From the cell containing the given text, extract its center point as (X, Y) coordinate. 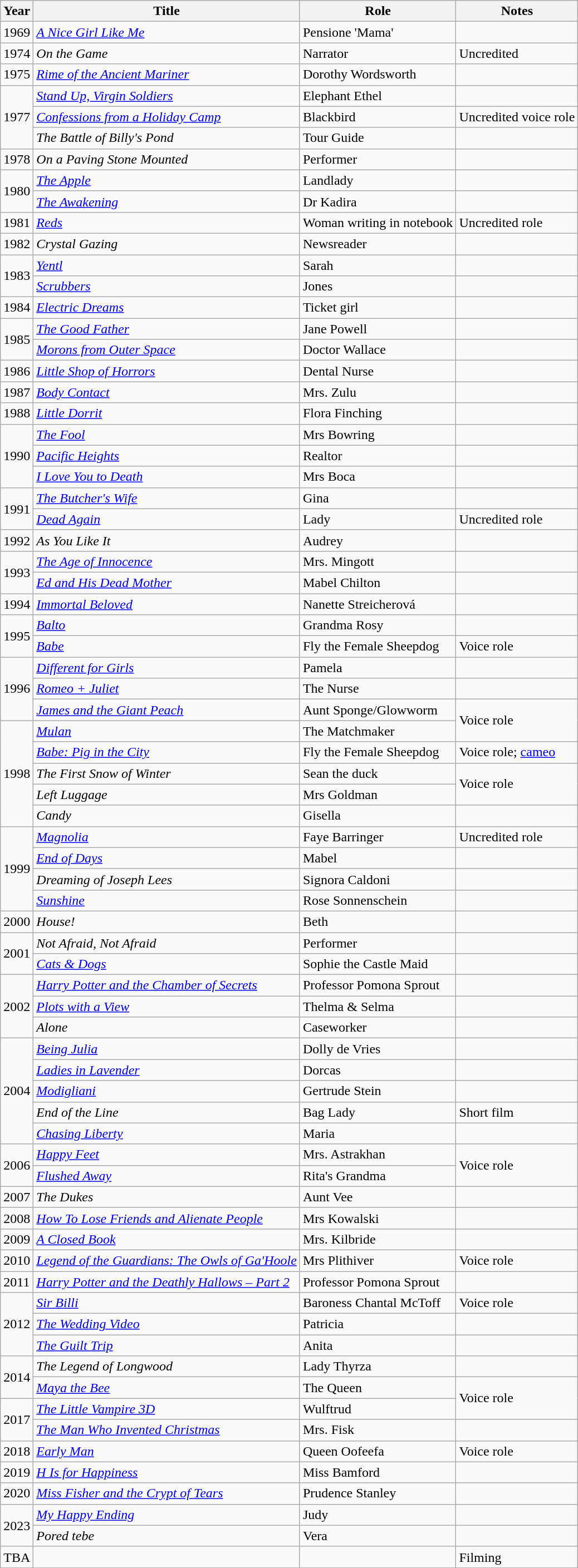
1987 (17, 392)
As You Like It (167, 540)
Landlady (378, 180)
Mrs Bowring (378, 435)
Flora Finching (378, 413)
Scrubbers (167, 287)
The Age of Innocence (167, 561)
Realtor (378, 456)
Rime of the Ancient Mariner (167, 75)
Alone (167, 1028)
1985 (17, 339)
Mrs Plithiver (378, 1260)
Ed and His Dead Mother (167, 583)
2007 (17, 1197)
Babe: Pig in the City (167, 752)
Mrs. Astrakhan (378, 1155)
Gertrude Stein (378, 1091)
The Awakening (167, 201)
Faye Barringer (378, 837)
The Guilt Trip (167, 1345)
Vera (378, 1536)
The Butcher's Wife (167, 498)
2008 (17, 1218)
Flushed Away (167, 1176)
Pacific Heights (167, 456)
Cats & Dogs (167, 964)
1999 (17, 869)
2006 (17, 1165)
2017 (17, 1419)
Uncredited (517, 53)
Little Dorrit (167, 413)
2014 (17, 1377)
Mabel (378, 858)
1986 (17, 371)
Electric Dreams (167, 308)
Being Julia (167, 1049)
1977 (17, 117)
Mrs Boca (378, 477)
End of Days (167, 858)
Jane Powell (378, 329)
Plots with a View (167, 1007)
Doctor Wallace (378, 350)
The Apple (167, 180)
Pored tebe (167, 1536)
Dr Kadira (378, 201)
Yentl (167, 265)
Queen Oofeefa (378, 1451)
H Is for Happiness (167, 1472)
My Happy Ending (167, 1515)
Patricia (378, 1324)
Different for Girls (167, 668)
Miss Bamford (378, 1472)
2010 (17, 1260)
Balto (167, 625)
Woman writing in notebook (378, 223)
2018 (17, 1451)
Mabel Chilton (378, 583)
Dolly de Vries (378, 1049)
Blackbird (378, 117)
Uncredited voice role (517, 117)
1969 (17, 32)
Voice role; cameo (517, 752)
Mrs Kowalski (378, 1218)
How To Lose Friends and Alienate People (167, 1218)
The Battle of Billy's Pond (167, 138)
2009 (17, 1239)
1983 (17, 276)
The Fool (167, 435)
1981 (17, 223)
Candy (167, 816)
Dreaming of Joseph Lees (167, 879)
Wulftrud (378, 1409)
Left Luggage (167, 795)
Sophie the Castle Maid (378, 964)
Morons from Outer Space (167, 350)
2001 (17, 954)
Dead Again (167, 519)
1984 (17, 308)
On a Paving Stone Mounted (167, 159)
Audrey (378, 540)
Judy (378, 1515)
1991 (17, 509)
1988 (17, 413)
Little Shop of Horrors (167, 371)
2011 (17, 1281)
Tour Guide (378, 138)
Maya the Bee (167, 1388)
Bag Lady (378, 1112)
Gisella (378, 816)
1978 (17, 159)
Romeo + Juliet (167, 689)
On the Game (167, 53)
Ticket girl (378, 308)
Sean the duck (378, 773)
Reds (167, 223)
Role (378, 11)
1974 (17, 53)
Year (17, 11)
The First Snow of Winter (167, 773)
Aunt Sponge/Glowworm (378, 710)
Elephant Ethel (378, 96)
A Closed Book (167, 1239)
Pensione 'Mama' (378, 32)
Title (167, 11)
Filming (517, 1557)
Chasing Liberty (167, 1133)
The Legend of Longwood (167, 1367)
Babe (167, 647)
1982 (17, 244)
Beth (378, 921)
Immortal Beloved (167, 604)
Ladies in Lavender (167, 1070)
1998 (17, 773)
Confessions from a Holiday Camp (167, 117)
Short film (517, 1112)
Lady Thyrza (378, 1367)
The Wedding Video (167, 1324)
1975 (17, 75)
Mulan (167, 731)
1996 (17, 689)
The Matchmaker (378, 731)
Narrator (378, 53)
Lady (378, 519)
Mrs Goldman (378, 795)
Dental Nurse (378, 371)
Thelma & Selma (378, 1007)
End of the Line (167, 1112)
1995 (17, 636)
Rita's Grandma (378, 1176)
2023 (17, 1525)
Miss Fisher and the Crypt of Tears (167, 1493)
Rose Sonnenschein (378, 900)
Signora Caldoni (378, 879)
The Man Who Invented Christmas (167, 1430)
The Dukes (167, 1197)
A Nice Girl Like Me (167, 32)
The Little Vampire 3D (167, 1409)
The Good Father (167, 329)
Crystal Gazing (167, 244)
Mrs. Fisk (378, 1430)
Anita (378, 1345)
Caseworker (378, 1028)
1992 (17, 540)
2012 (17, 1324)
Modigliani (167, 1091)
1994 (17, 604)
TBA (17, 1557)
Legend of the Guardians: The Owls of Ga'Hoole (167, 1260)
Harry Potter and the Chamber of Secrets (167, 985)
Body Contact (167, 392)
Sir Billi (167, 1303)
Gina (378, 498)
Nanette Streicherová (378, 604)
Pamela (378, 668)
I Love You to Death (167, 477)
Early Man (167, 1451)
2002 (17, 1007)
House! (167, 921)
Sunshine (167, 900)
The Nurse (378, 689)
Dorcas (378, 1070)
1993 (17, 572)
1990 (17, 456)
Maria (378, 1133)
Baroness Chantal McToff (378, 1303)
2019 (17, 1472)
Mrs. Kilbride (378, 1239)
Prudence Stanley (378, 1493)
1980 (17, 191)
The Queen (378, 1388)
Mrs. Mingott (378, 561)
Jones (378, 287)
Dorothy Wordsworth (378, 75)
Harry Potter and the Deathly Hallows – Part 2 (167, 1281)
Aunt Vee (378, 1197)
Newsreader (378, 244)
2020 (17, 1493)
Not Afraid, Not Afraid (167, 943)
Stand Up, Virgin Soldiers (167, 96)
Notes (517, 11)
Grandma Rosy (378, 625)
Magnolia (167, 837)
Mrs. Zulu (378, 392)
James and the Giant Peach (167, 710)
2004 (17, 1091)
2000 (17, 921)
Sarah (378, 265)
Happy Feet (167, 1155)
